Provide the [X, Y] coordinate of the cell's center where the given text is located.  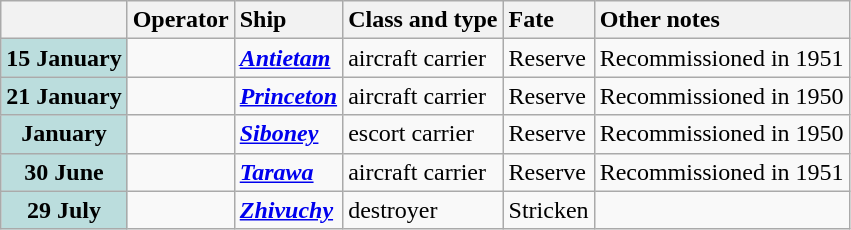
escort carrier [423, 134]
29 July [64, 210]
Ship [288, 20]
15 January [64, 58]
Operator [180, 20]
Fate [548, 20]
Princeton [288, 96]
21 January [64, 96]
Other notes [722, 20]
30 June [64, 172]
destroyer [423, 210]
Stricken [548, 210]
Class and type [423, 20]
Antietam [288, 58]
January [64, 134]
Siboney [288, 134]
Tarawa [288, 172]
Zhivuchy [288, 210]
